Return the [X, Y] coordinate for the center point of the cell that contains the specified text.  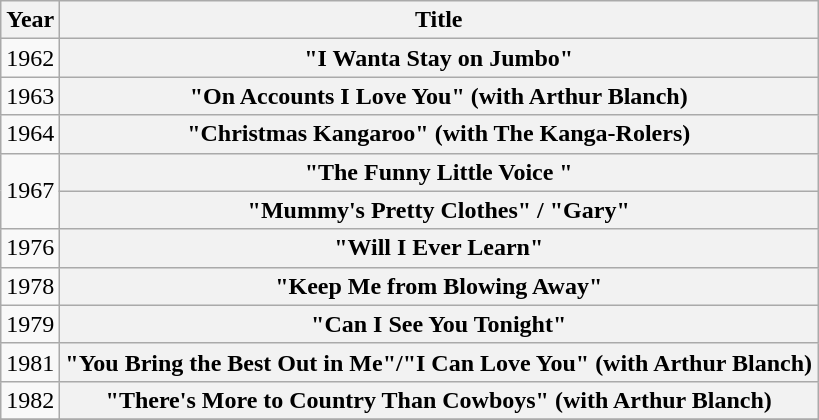
1981 [30, 362]
"I Wanta Stay on Jumbo" [439, 58]
1982 [30, 400]
1963 [30, 96]
1962 [30, 58]
"Christmas Kangaroo" (with The Kanga-Rolers) [439, 134]
"On Accounts I Love You" (with Arthur Blanch) [439, 96]
"Mummy's Pretty Clothes" / "Gary" [439, 210]
1979 [30, 324]
Year [30, 20]
"Keep Me from Blowing Away" [439, 286]
"Will I Ever Learn" [439, 248]
1967 [30, 191]
1978 [30, 286]
1964 [30, 134]
"The Funny Little Voice " [439, 172]
"You Bring the Best Out in Me"/"I Can Love You" (with Arthur Blanch) [439, 362]
1976 [30, 248]
Title [439, 20]
"There's More to Country Than Cowboys" (with Arthur Blanch) [439, 400]
"Can I See You Tonight" [439, 324]
